For the text-containing cell, return its midpoint in (X, Y) coordinate format. 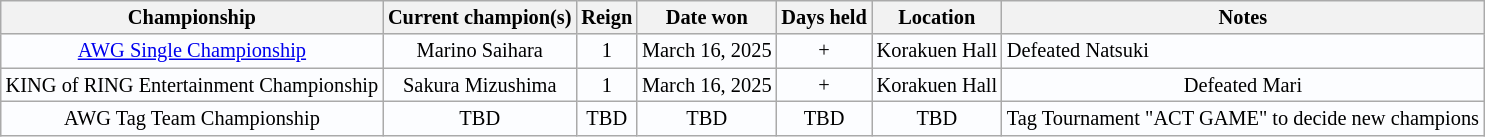
Days held (824, 17)
Defeated Mari (1243, 85)
Tag Tournament "ACT GAME" to decide new champions (1243, 118)
AWG Single Championship (192, 51)
Location (937, 17)
Date won (706, 17)
Marino Saihara (480, 51)
KING of RING Entertainment Championship (192, 85)
Championship (192, 17)
Defeated Natsuki (1243, 51)
Reign (606, 17)
AWG Tag Team Championship (192, 118)
Sakura Mizushima (480, 85)
Current champion(s) (480, 17)
Notes (1243, 17)
